Extract the (x, y) coordinate from the center of the cell holding the provided text.  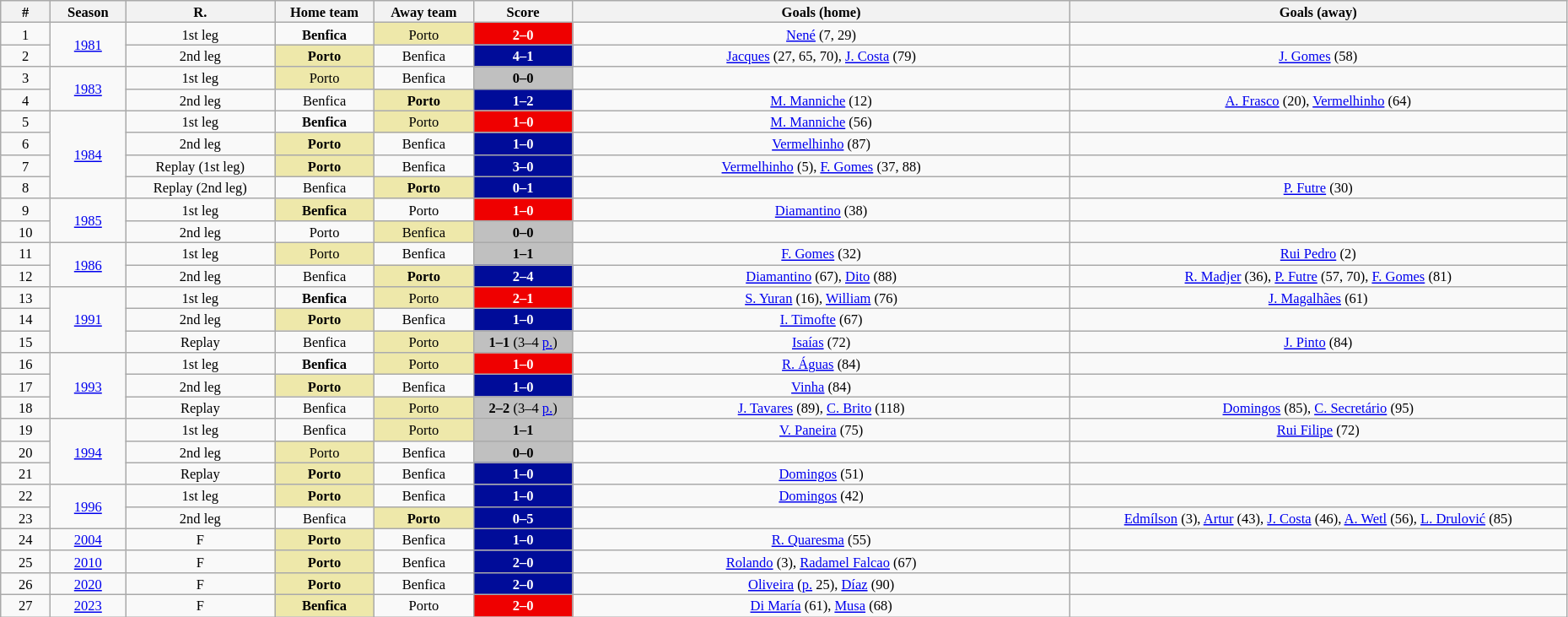
0–5 (523, 517)
1991 (88, 320)
17 (25, 386)
1983 (88, 89)
Diamantino (67), Dito (88) (822, 276)
1985 (88, 220)
Score (523, 12)
Rui Pedro (2) (1317, 253)
Nené (7, 29) (822, 34)
M. Manniche (12) (822, 100)
V. Paneira (75) (822, 430)
Vinha (84) (822, 386)
1996 (88, 506)
Rui Filipe (72) (1317, 430)
19 (25, 430)
Replay (2nd leg) (201, 187)
23 (25, 517)
5 (25, 122)
15 (25, 342)
1–2 (523, 100)
Home team (325, 12)
1984 (88, 154)
4–1 (523, 56)
S. Yuran (16), William (76) (822, 298)
Diamantino (38) (822, 209)
R. (201, 12)
6 (25, 143)
1 (25, 34)
22 (25, 495)
M. Manniche (56) (822, 122)
J. Pinto (84) (1317, 342)
Goals (home) (822, 12)
A. Frasco (20), Vermelhinho (64) (1317, 100)
R. Águas (84) (822, 364)
9 (25, 209)
Jacques (27, 65, 70), J. Costa (79) (822, 56)
2004 (88, 539)
25 (25, 561)
Isaías (72) (822, 342)
24 (25, 539)
1981 (88, 45)
Di María (61), Musa (68) (822, 605)
4 (25, 100)
7 (25, 165)
13 (25, 298)
Vermelhinho (5), F. Gomes (37, 88) (822, 165)
0–1 (523, 187)
2010 (88, 561)
Domingos (42) (822, 495)
P. Futre (30) (1317, 187)
# (25, 12)
2023 (88, 605)
11 (25, 253)
21 (25, 474)
I. Timofte (67) (822, 320)
1993 (88, 386)
Domingos (85), C. Secretário (95) (1317, 408)
1986 (88, 264)
2 (25, 56)
2020 (88, 583)
R. Madjer (36), P. Futre (57, 70), F. Gomes (81) (1317, 276)
F. Gomes (32) (822, 253)
J. Gomes (58) (1317, 56)
26 (25, 583)
Rolando (3), Radamel Falcao (67) (822, 561)
J. Magalhães (61) (1317, 298)
Oliveira (p. 25), Díaz (90) (822, 583)
Season (88, 12)
27 (25, 605)
Vermelhinho (87) (822, 143)
Edmílson (3), Artur (43), J. Costa (46), A. Wetl (56), L. Drulović (85) (1317, 517)
R. Quaresma (55) (822, 539)
12 (25, 276)
3–0 (523, 165)
20 (25, 452)
J. Tavares (89), C. Brito (118) (822, 408)
1–1 (3–4 p.) (523, 342)
14 (25, 320)
2–2 (3–4 p.) (523, 408)
8 (25, 187)
3 (25, 78)
16 (25, 364)
2–1 (523, 298)
Replay (1st leg) (201, 165)
10 (25, 231)
Domingos (51) (822, 474)
Away team (423, 12)
1994 (88, 452)
18 (25, 408)
2–4 (523, 276)
Goals (away) (1317, 12)
